Determine the [X, Y] coordinate at the center of the cell enclosing the given text.  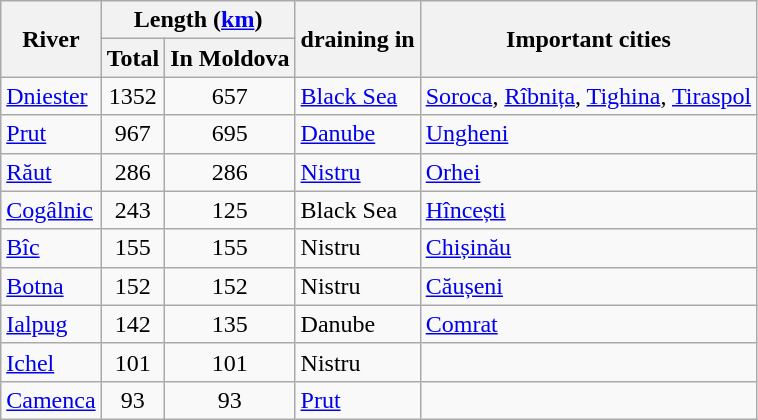
657 [230, 96]
142 [133, 324]
Total [133, 58]
Ungheni [588, 134]
Soroca, Rîbnița, Tighina, Tiraspol [588, 96]
Ialpug [51, 324]
Important cities [588, 39]
Ichel [51, 362]
125 [230, 210]
Cogâlnic [51, 210]
243 [133, 210]
Răut [51, 172]
Camenca [51, 400]
Chișinău [588, 248]
In Moldova [230, 58]
Căușeni [588, 286]
Orhei [588, 172]
Comrat [588, 324]
967 [133, 134]
Bîc [51, 248]
Botna [51, 286]
Dniester [51, 96]
Hîncești [588, 210]
River [51, 39]
1352 [133, 96]
draining in [358, 39]
Length (km) [198, 20]
695 [230, 134]
135 [230, 324]
